Provide the (x, y) coordinate of the cell's center where the given text is located.  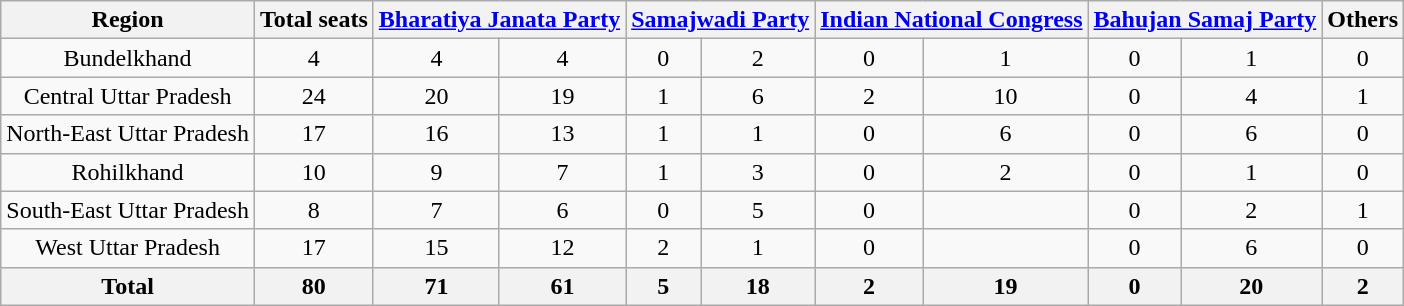
Total (128, 286)
Indian National Congress (952, 20)
Bundelkhand (128, 58)
3 (758, 172)
13 (562, 134)
24 (314, 96)
18 (758, 286)
Others (1363, 20)
71 (436, 286)
Bahujan Samaj Party (1205, 20)
61 (562, 286)
North-East Uttar Pradesh (128, 134)
12 (562, 248)
15 (436, 248)
Samajwadi Party (720, 20)
8 (314, 210)
Region (128, 20)
Total seats (314, 20)
South-East Uttar Pradesh (128, 210)
Central Uttar Pradesh (128, 96)
16 (436, 134)
West Uttar Pradesh (128, 248)
80 (314, 286)
9 (436, 172)
Rohilkhand (128, 172)
Bharatiya Janata Party (499, 20)
